Return the [X, Y] coordinate for the center point of the cell that contains the specified text.  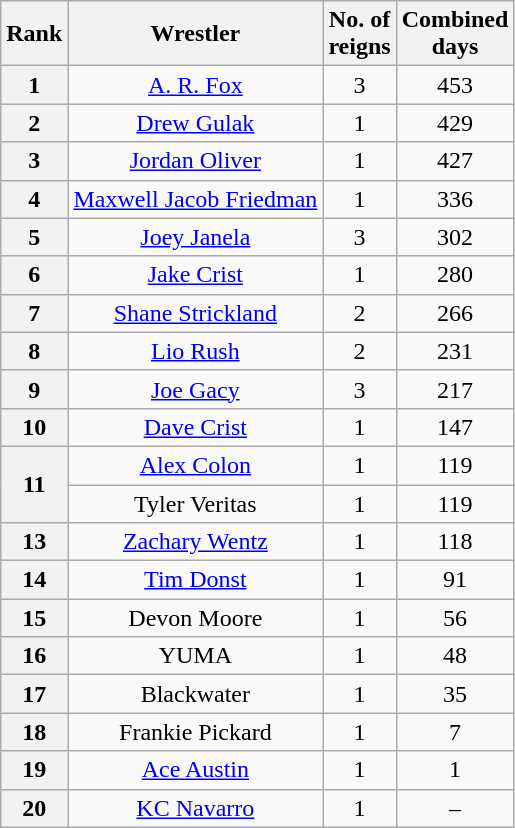
11 [34, 484]
19 [34, 770]
20 [34, 808]
91 [455, 580]
No. ofreigns [360, 34]
Joey Janela [196, 237]
48 [455, 656]
Ace Austin [196, 770]
Lio Rush [196, 351]
Devon Moore [196, 618]
Dave Crist [196, 427]
10 [34, 427]
15 [34, 618]
336 [455, 199]
YUMA [196, 656]
147 [455, 427]
Shane Strickland [196, 313]
16 [34, 656]
Drew Gulak [196, 123]
5 [34, 237]
Jordan Oliver [196, 161]
118 [455, 542]
35 [455, 694]
Tyler Veritas [196, 503]
KC Navarro [196, 808]
– [455, 808]
A. R. Fox [196, 85]
13 [34, 542]
17 [34, 694]
4 [34, 199]
Combineddays [455, 34]
Wrestler [196, 34]
427 [455, 161]
Maxwell Jacob Friedman [196, 199]
6 [34, 275]
280 [455, 275]
Blackwater [196, 694]
18 [34, 732]
14 [34, 580]
9 [34, 389]
Alex Colon [196, 465]
429 [455, 123]
8 [34, 351]
266 [455, 313]
Zachary Wentz [196, 542]
Tim Donst [196, 580]
302 [455, 237]
453 [455, 85]
217 [455, 389]
Frankie Pickard [196, 732]
Rank [34, 34]
Jake Crist [196, 275]
231 [455, 351]
56 [455, 618]
Joe Gacy [196, 389]
